Provide the [x, y] coordinate of the cell's center where the given text is located.  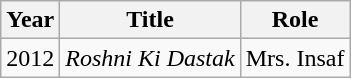
Role [295, 20]
Mrs. Insaf [295, 58]
Title [150, 20]
Roshni Ki Dastak [150, 58]
2012 [30, 58]
Year [30, 20]
